Determine the (x, y) coordinate at the center of the cell enclosing the given text.  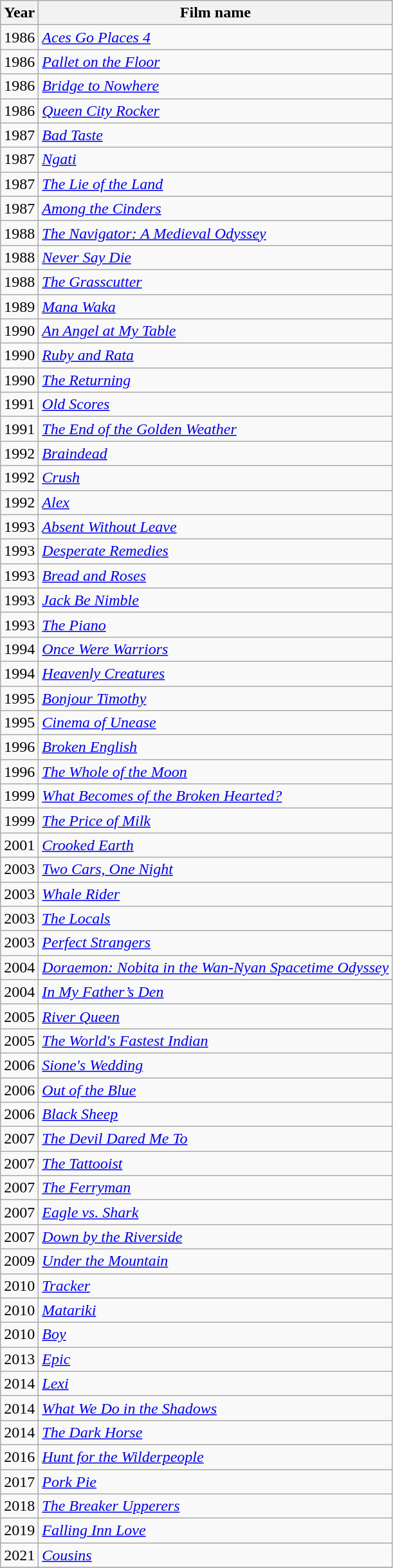
What Becomes of the Broken Hearted? (215, 796)
Bridge to Nowhere (215, 86)
The Dark Horse (215, 1432)
The Returning (215, 380)
Heavenly Creatures (215, 673)
2021 (19, 1555)
Hunt for the Wilderpeople (215, 1457)
Braindead (215, 453)
Never Say Die (215, 257)
Boy (215, 1335)
Eagle vs. Shark (215, 1212)
Crooked Earth (215, 845)
River Queen (215, 1016)
The World's Fastest Indian (215, 1041)
Whale Rider (215, 894)
Out of the Blue (215, 1090)
Tracker (215, 1286)
Crush (215, 478)
Bad Taste (215, 135)
Under the Mountain (215, 1261)
Bread and Roses (215, 576)
Alex (215, 502)
Two Cars, One Night (215, 870)
2013 (19, 1359)
Falling Inn Love (215, 1531)
Matariki (215, 1310)
Pork Pie (215, 1481)
Year (19, 13)
Black Sheep (215, 1115)
Lexi (215, 1383)
Broken English (215, 747)
Ruby and Rata (215, 356)
An Angel at My Table (215, 331)
Old Scores (215, 405)
The Breaker Upperers (215, 1506)
Aces Go Places 4 (215, 37)
2001 (19, 845)
The Navigator: A Medieval Odyssey (215, 233)
Film name (215, 13)
The End of the Golden Weather (215, 429)
Down by the Riverside (215, 1237)
Absent Without Leave (215, 527)
Perfect Strangers (215, 943)
The Lie of the Land (215, 184)
2017 (19, 1481)
2016 (19, 1457)
Pallet on the Floor (215, 62)
The Price of Milk (215, 821)
Once Were Warriors (215, 649)
Ngati (215, 160)
Mana Waka (215, 307)
The Whole of the Moon (215, 772)
In My Father’s Den (215, 992)
1989 (19, 307)
Bonjour Timothy (215, 698)
What We Do in the Shadows (215, 1408)
Among the Cinders (215, 208)
The Devil Dared Me To (215, 1139)
Queen City Rocker (215, 111)
Doraemon: Nobita in the Wan-Nyan Spacetime Odyssey (215, 967)
The Tattooist (215, 1163)
Desperate Remedies (215, 551)
Cousins (215, 1555)
Jack Be Nimble (215, 600)
Cinema of Unease (215, 723)
2009 (19, 1261)
The Ferryman (215, 1188)
Sione's Wedding (215, 1065)
2019 (19, 1531)
Epic (215, 1359)
The Grasscutter (215, 282)
2018 (19, 1506)
The Piano (215, 624)
The Locals (215, 918)
